Find where the given text appears and provide that cell's center as (x, y) coordinate. 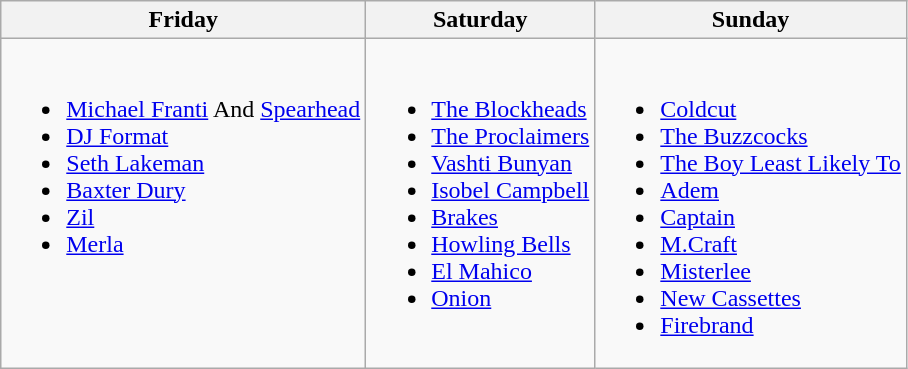
Sunday (751, 20)
ColdcutThe BuzzcocksThe Boy Least Likely ToAdemCaptainM.CraftMisterleeNew CassettesFirebrand (751, 204)
The BlockheadsThe ProclaimersVashti BunyanIsobel CampbellBrakesHowling BellsEl MahicoOnion (480, 204)
Saturday (480, 20)
Michael Franti And SpearheadDJ FormatSeth LakemanBaxter DuryZilMerla (184, 204)
Friday (184, 20)
